Scan for the cell matching the given text and deliver its (X, Y) coordinate at center. 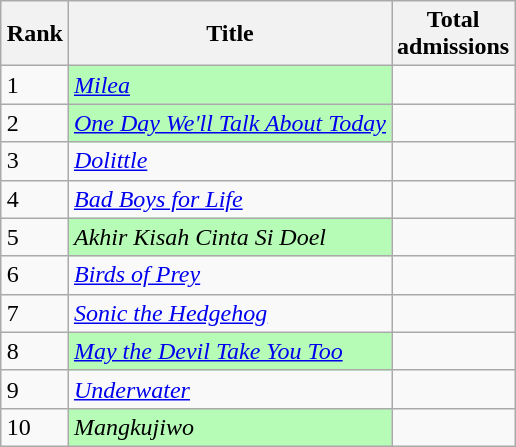
7 (34, 313)
Akhir Kisah Cinta Si Doel (230, 237)
Sonic the Hedgehog (230, 313)
Birds of Prey (230, 275)
5 (34, 237)
2 (34, 123)
4 (34, 199)
Rank (34, 34)
3 (34, 161)
6 (34, 275)
10 (34, 427)
One Day We'll Talk About Today (230, 123)
May the Devil Take You Too (230, 351)
Underwater (230, 389)
Dolittle (230, 161)
Milea (230, 85)
8 (34, 351)
Bad Boys for Life (230, 199)
9 (34, 389)
Title (230, 34)
Mangkujiwo (230, 427)
Totaladmissions (454, 34)
1 (34, 85)
